Return (X, Y) of the center of cell containing provided text 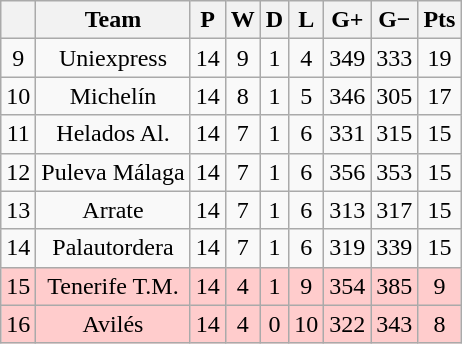
0 (274, 324)
343 (394, 324)
331 (348, 134)
P (208, 20)
313 (348, 210)
322 (348, 324)
G+ (348, 20)
Tenerife T.M. (113, 286)
354 (348, 286)
Palautordera (113, 248)
319 (348, 248)
317 (394, 210)
16 (18, 324)
Helados Al. (113, 134)
W (242, 20)
339 (394, 248)
5 (306, 96)
385 (394, 286)
19 (440, 58)
315 (394, 134)
353 (394, 172)
G− (394, 20)
Michelín (113, 96)
17 (440, 96)
Avilés (113, 324)
L (306, 20)
305 (394, 96)
333 (394, 58)
12 (18, 172)
Arrate (113, 210)
346 (348, 96)
356 (348, 172)
Team (113, 20)
349 (348, 58)
13 (18, 210)
D (274, 20)
Pts (440, 20)
Puleva Málaga (113, 172)
Uniexpress (113, 58)
11 (18, 134)
